Return [x, y] of the center of cell containing provided text 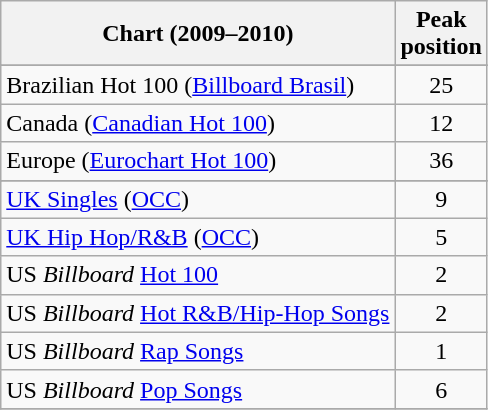
9 [441, 199]
6 [441, 389]
US Billboard Rap Songs [198, 351]
US Billboard Hot R&B/Hip-Hop Songs [198, 313]
Europe (Eurochart Hot 100) [198, 161]
Chart (2009–2010) [198, 34]
UK Hip Hop/R&B (OCC) [198, 237]
Brazilian Hot 100 (Billboard Brasil) [198, 85]
UK Singles (OCC) [198, 199]
Canada (Canadian Hot 100) [198, 123]
Peakposition [441, 34]
25 [441, 85]
5 [441, 237]
12 [441, 123]
US Billboard Pop Songs [198, 389]
1 [441, 351]
US Billboard Hot 100 [198, 275]
36 [441, 161]
